Detect which cell encompasses the target text, then output its (X, Y) center coordinate. 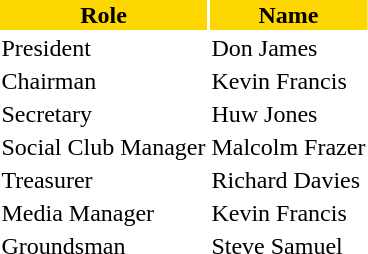
Don James (288, 48)
Chairman (104, 81)
Role (104, 15)
Media Manager (104, 213)
Malcolm Frazer (288, 147)
Richard Davies (288, 180)
Name (288, 15)
Social Club Manager (104, 147)
Huw Jones (288, 114)
Secretary (104, 114)
President (104, 48)
Treasurer (104, 180)
